Provide the [X, Y] coordinate of the cell's center where the given text is located.  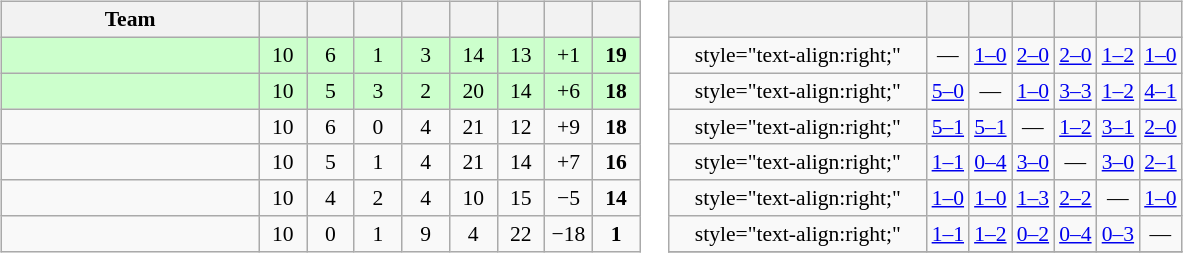
12 [521, 127]
4–1 [1160, 91]
16 [616, 162]
3–1 [1118, 127]
−5 [569, 198]
19 [616, 55]
13 [521, 55]
−18 [569, 234]
Team [130, 20]
2–1 [1160, 162]
+9 [569, 127]
9 [426, 234]
2–2 [1076, 198]
+7 [569, 162]
3–3 [1076, 91]
0–2 [1034, 234]
+1 [569, 55]
+6 [569, 91]
20 [473, 91]
15 [521, 198]
1–3 [1034, 198]
0–3 [1118, 234]
5–0 [948, 91]
22 [521, 234]
